Return the [x, y] coordinate for the center point of the cell that contains the specified text.  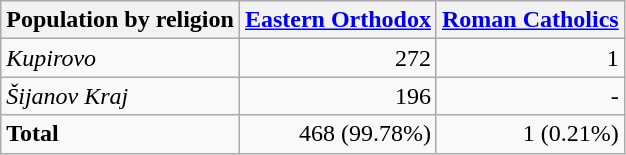
Kupirovo [120, 58]
1 [530, 58]
Total [120, 134]
Roman Catholics [530, 20]
196 [338, 96]
Eastern Orthodox [338, 20]
Population by religion [120, 20]
1 (0.21%) [530, 134]
272 [338, 58]
- [530, 96]
Šijanov Kraj [120, 96]
468 (99.78%) [338, 134]
